Return the (x, y) coordinate for the center point of the cell that contains the specified text.  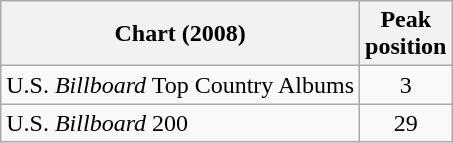
U.S. Billboard Top Country Albums (180, 85)
U.S. Billboard 200 (180, 123)
29 (406, 123)
Chart (2008) (180, 34)
Peakposition (406, 34)
3 (406, 85)
